Output the (X, Y) coordinate of the center of the cell containing the given text.  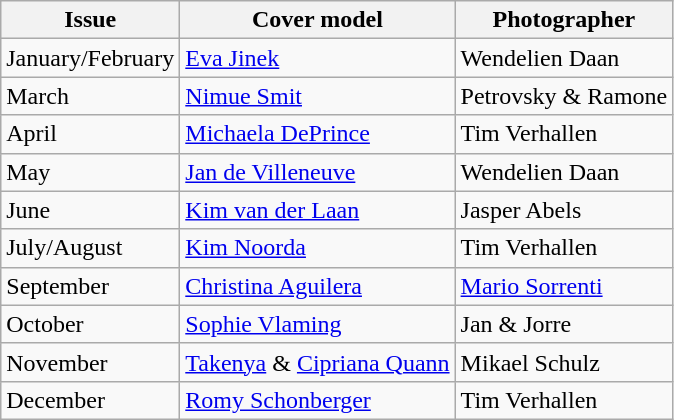
Kim Noorda (318, 248)
Cover model (318, 20)
Kim van der Laan (318, 210)
Jasper Abels (564, 210)
Mario Sorrenti (564, 286)
January/February (90, 58)
Photographer (564, 20)
Michaela DePrince (318, 134)
Sophie Vlaming (318, 324)
November (90, 362)
Jan & Jorre (564, 324)
Issue (90, 20)
May (90, 172)
July/August (90, 248)
December (90, 400)
Petrovsky & Ramone (564, 96)
October (90, 324)
Romy Schonberger (318, 400)
Mikael Schulz (564, 362)
Jan de Villeneuve (318, 172)
Nimue Smit (318, 96)
September (90, 286)
March (90, 96)
June (90, 210)
Christina Aguilera (318, 286)
April (90, 134)
Takenya & Cipriana Quann (318, 362)
Eva Jinek (318, 58)
